Locate the cell with the specified text and output its (x, y) center coordinate. 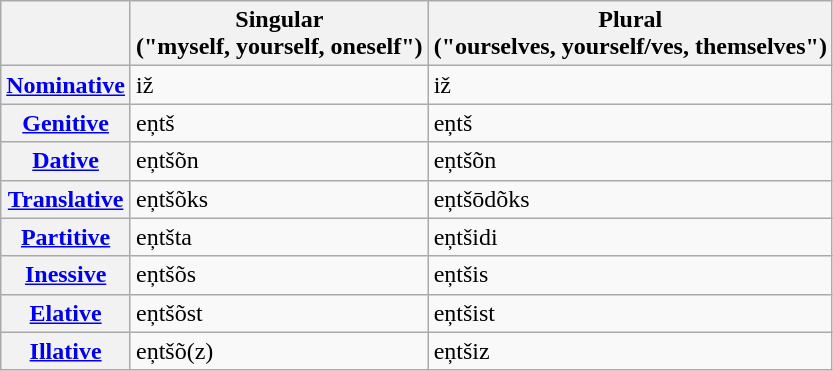
Genitive (66, 123)
Singular("myself, yourself, oneself") (279, 34)
eņtšõst (279, 313)
eņtšidi (630, 237)
Partitive (66, 237)
eņtšiz (630, 351)
eņtšõs (279, 275)
eņtšõks (279, 199)
Dative (66, 161)
Inessive (66, 275)
Plural("ourselves, yourself/ves, themselves") (630, 34)
Nominative (66, 85)
eņtšis (630, 275)
eņtšõ(z) (279, 351)
Illative (66, 351)
Elative (66, 313)
Translative (66, 199)
eņtšōdõks (630, 199)
eņtšta (279, 237)
eņtšist (630, 313)
